Capture the cell that displays the provided text and extract its (X, Y) central coordinate. 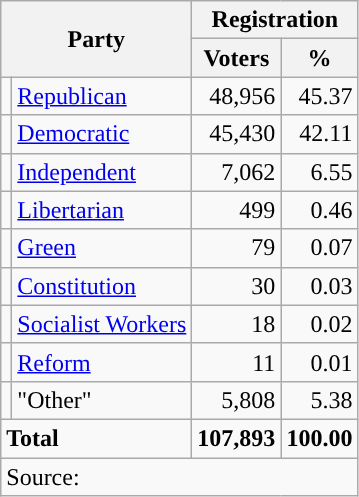
0.01 (320, 362)
Green (102, 248)
Socialist Workers (102, 324)
18 (236, 324)
48,956 (236, 96)
Reform (102, 362)
0.03 (320, 286)
"Other" (102, 400)
0.46 (320, 210)
% (320, 58)
Voters (236, 58)
Party (96, 39)
Libertarian (102, 210)
107,893 (236, 438)
Independent (102, 172)
0.02 (320, 324)
100.00 (320, 438)
45,430 (236, 134)
Democratic (102, 134)
6.55 (320, 172)
Registration (275, 20)
42.11 (320, 134)
5.38 (320, 400)
5,808 (236, 400)
Republican (102, 96)
45.37 (320, 96)
79 (236, 248)
30 (236, 286)
Constitution (102, 286)
7,062 (236, 172)
11 (236, 362)
499 (236, 210)
0.07 (320, 248)
Total (96, 438)
Source: (180, 477)
